Return (x, y) of the center of cell containing provided text 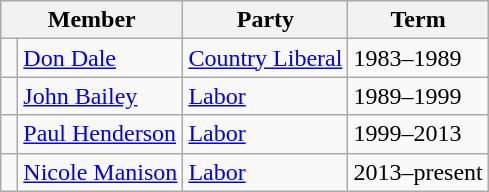
Paul Henderson (100, 134)
1999–2013 (418, 134)
Nicole Manison (100, 172)
2013–present (418, 172)
Member (92, 20)
Country Liberal (266, 58)
Term (418, 20)
John Bailey (100, 96)
Don Dale (100, 58)
Party (266, 20)
1983–1989 (418, 58)
1989–1999 (418, 96)
